Find where the given text appears and provide that cell's center as (x, y) coordinate. 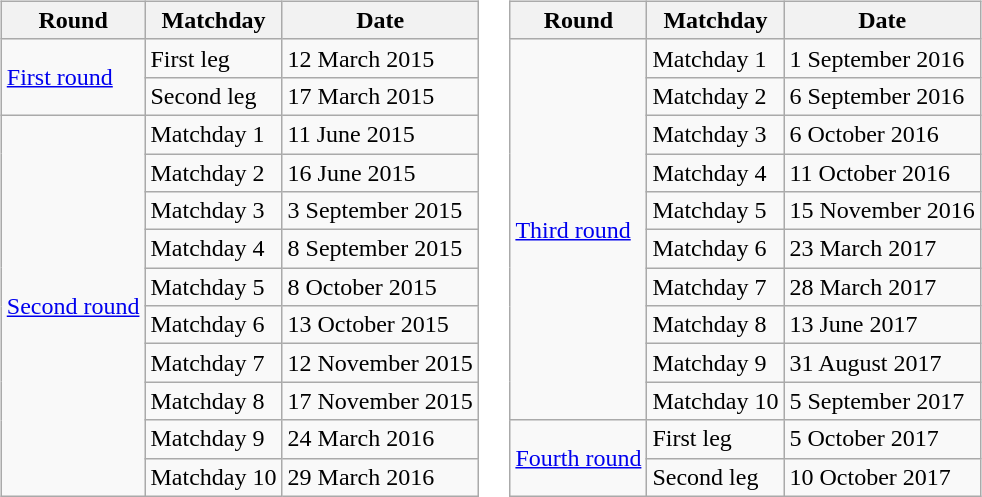
8 September 2015 (380, 249)
10 October 2017 (882, 477)
13 October 2015 (380, 325)
28 March 2017 (882, 287)
5 October 2017 (882, 439)
First round (73, 77)
29 March 2016 (380, 477)
8 October 2015 (380, 287)
31 August 2017 (882, 363)
23 March 2017 (882, 249)
12 March 2015 (380, 58)
Third round (578, 230)
6 October 2016 (882, 134)
6 September 2016 (882, 96)
16 June 2015 (380, 173)
11 October 2016 (882, 173)
24 March 2016 (380, 439)
13 June 2017 (882, 325)
Second round (73, 306)
1 September 2016 (882, 58)
5 September 2017 (882, 401)
11 June 2015 (380, 134)
3 September 2015 (380, 211)
17 March 2015 (380, 96)
Fourth round (578, 458)
17 November 2015 (380, 401)
12 November 2015 (380, 363)
15 November 2016 (882, 211)
